For the text-containing cell, return its midpoint in [x, y] coordinate format. 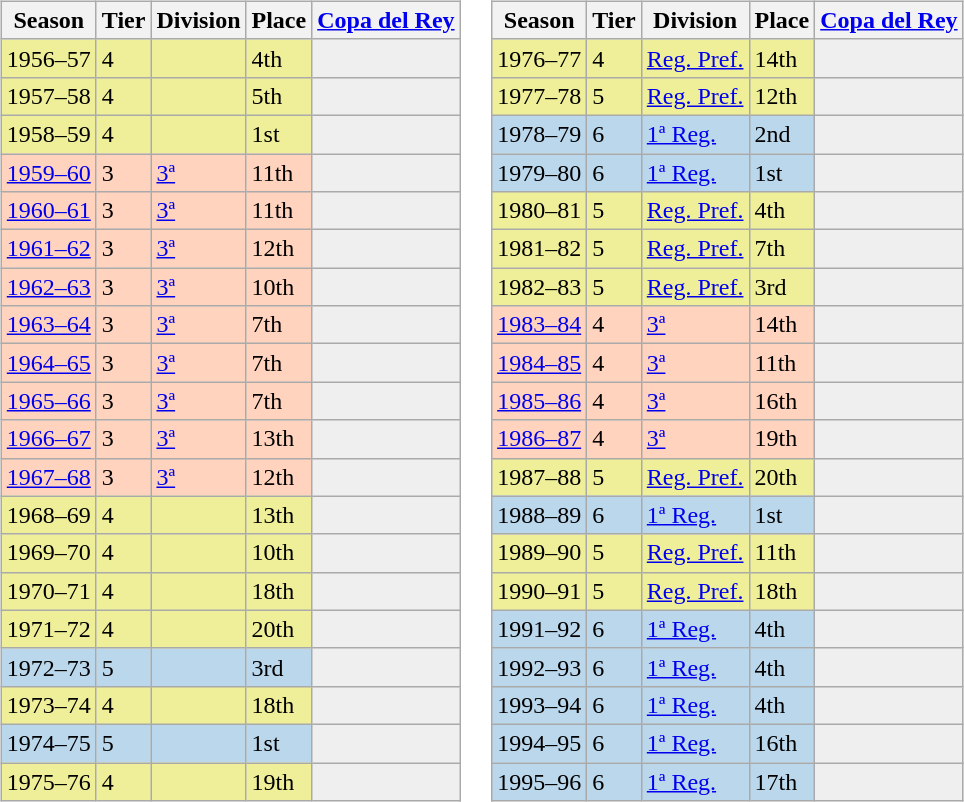
1991–92 [540, 629]
1984–85 [540, 363]
1981–82 [540, 249]
1959–60 [48, 173]
1972–73 [48, 667]
1967–68 [48, 477]
1973–74 [48, 705]
17th [782, 781]
1995–96 [540, 781]
1962–63 [48, 287]
1970–71 [48, 591]
1974–75 [48, 743]
1975–76 [48, 781]
1956–57 [48, 58]
1971–72 [48, 629]
1982–83 [540, 287]
1992–93 [540, 667]
1976–77 [540, 58]
1969–70 [48, 553]
1990–91 [540, 591]
1964–65 [48, 363]
5th [279, 96]
1985–86 [540, 401]
1958–59 [48, 134]
1979–80 [540, 173]
1978–79 [540, 134]
1993–94 [540, 705]
1994–95 [540, 743]
1983–84 [540, 325]
2nd [782, 134]
1977–78 [540, 96]
1988–89 [540, 515]
1957–58 [48, 96]
1986–87 [540, 439]
1961–62 [48, 249]
1966–67 [48, 439]
1965–66 [48, 401]
1968–69 [48, 515]
1963–64 [48, 325]
1987–88 [540, 477]
1980–81 [540, 211]
1960–61 [48, 211]
1989–90 [540, 553]
